Determine the (x, y) coordinate at the center of the cell enclosing the given text.  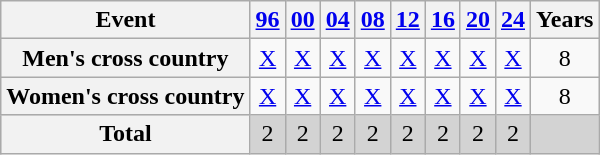
00 (302, 20)
Years (565, 20)
Total (126, 134)
Women's cross country (126, 96)
Event (126, 20)
96 (268, 20)
04 (338, 20)
24 (512, 20)
08 (372, 20)
Men's cross country (126, 58)
12 (408, 20)
20 (478, 20)
16 (442, 20)
